From the cell containing the given text, extract its center point as (X, Y) coordinate. 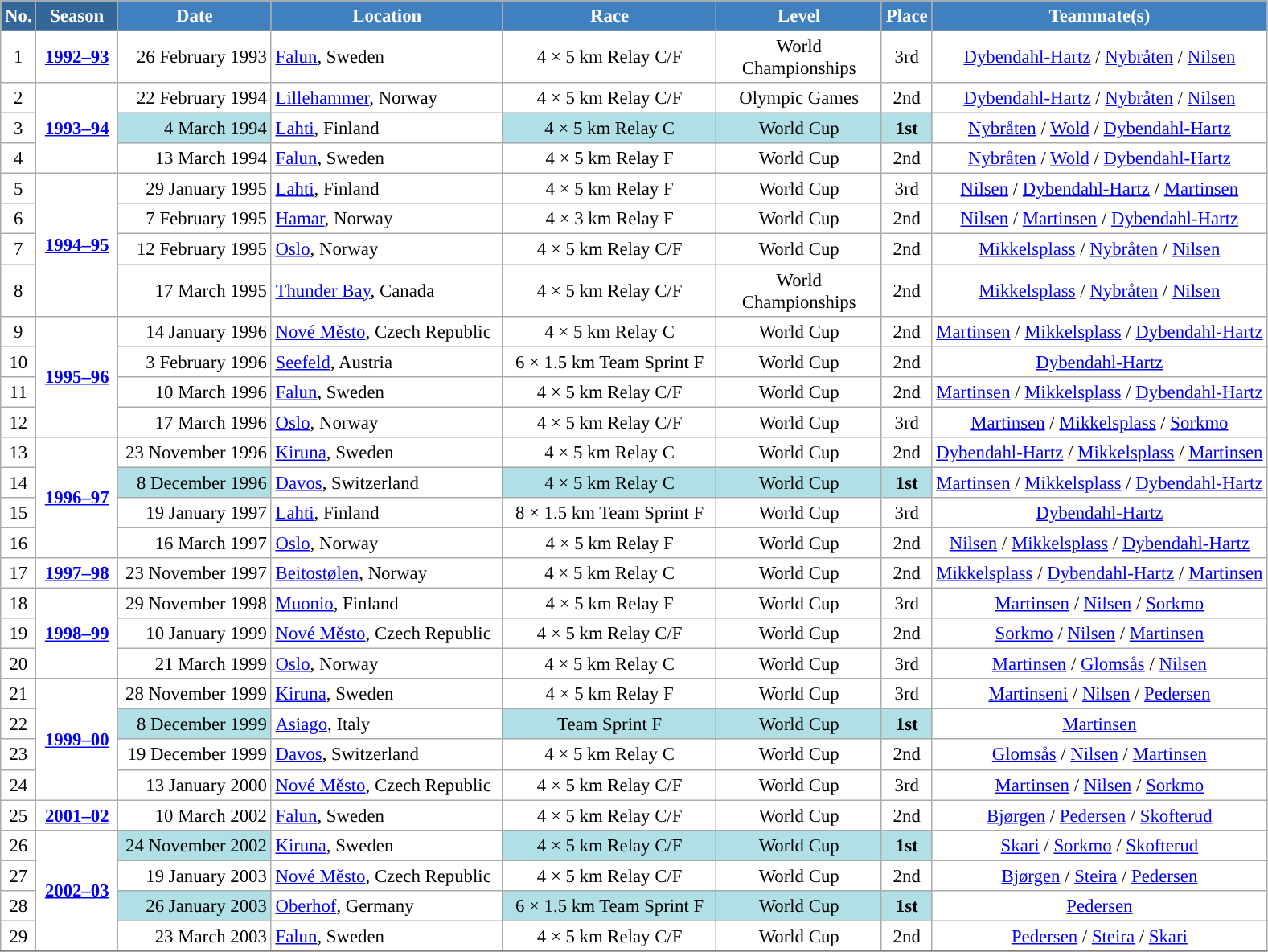
1996–97 (77, 498)
Martinsen / Mikkelsplass / Sorkmo (1100, 422)
Dybendahl-Hartz / Mikkelsplass / Martinsen (1100, 453)
19 December 1999 (195, 755)
1997–98 (77, 573)
29 November 1998 (195, 604)
10 (18, 362)
17 March 1996 (195, 422)
Glomsås / Nilsen / Martinsen (1100, 755)
13 March 1994 (195, 158)
12 (18, 422)
27 (18, 876)
1992–93 (77, 58)
19 January 1997 (195, 513)
Location (387, 16)
Lillehammer, Norway (387, 98)
5 (18, 189)
19 January 2003 (195, 876)
Pedersen / Steira / Skari (1100, 936)
Martinseni / Nilsen / Pedersen (1100, 694)
28 (18, 906)
7 (18, 249)
18 (18, 604)
9 (18, 331)
12 February 1995 (195, 249)
Skari / Sorkmo / Skofterud (1100, 845)
10 March 2002 (195, 815)
22 (18, 724)
Nilsen / Dybendahl-Hartz / Martinsen (1100, 189)
24 November 2002 (195, 845)
22 February 1994 (195, 98)
Sorkmo / Nilsen / Martinsen (1100, 634)
23 November 1996 (195, 453)
8 × 1.5 km Team Sprint F (609, 513)
Mikkelsplass / Dybendahl-Hartz / Martinsen (1100, 573)
Thunder Bay, Canada (387, 291)
11 (18, 392)
7 February 1995 (195, 220)
Seefeld, Austria (387, 362)
29 (18, 936)
16 (18, 543)
Team Sprint F (609, 724)
29 January 1995 (195, 189)
4 (18, 158)
3 February 1996 (195, 362)
20 (18, 664)
25 (18, 815)
26 January 2003 (195, 906)
Olympic Games (799, 98)
Pedersen (1100, 906)
16 March 1997 (195, 543)
No. (18, 16)
Muonio, Finland (387, 604)
26 (18, 845)
13 January 2000 (195, 785)
10 March 1996 (195, 392)
14 January 1996 (195, 331)
Bjørgen / Pedersen / Skofterud (1100, 815)
13 (18, 453)
Oberhof, Germany (387, 906)
26 February 1993 (195, 58)
1993–94 (77, 129)
17 (18, 573)
28 November 1999 (195, 694)
Hamar, Norway (387, 220)
4 × 3 km Relay F (609, 220)
23 November 1997 (195, 573)
Bjørgen / Steira / Pedersen (1100, 876)
Place (906, 16)
1994–95 (77, 244)
4 March 1994 (195, 129)
Level (799, 16)
24 (18, 785)
15 (18, 513)
Race (609, 16)
Martinsen (1100, 724)
23 (18, 755)
10 January 1999 (195, 634)
6 (18, 220)
Martinsen / Glomsås / Nilsen (1100, 664)
1998–99 (77, 634)
Season (77, 16)
1995–96 (77, 376)
3 (18, 129)
23 March 2003 (195, 936)
1 (18, 58)
21 March 1999 (195, 664)
Asiago, Italy (387, 724)
21 (18, 694)
Nilsen / Martinsen / Dybendahl-Hartz (1100, 220)
1999–00 (77, 739)
14 (18, 482)
8 December 1996 (195, 482)
2001–02 (77, 815)
8 (18, 291)
Beitostølen, Norway (387, 573)
2002–03 (77, 890)
Teammate(s) (1100, 16)
2 (18, 98)
8 December 1999 (195, 724)
19 (18, 634)
17 March 1995 (195, 291)
Nilsen / Mikkelsplass / Dybendahl-Hartz (1100, 543)
Date (195, 16)
